Search for the cell housing the specified text and yield its [x, y] center coordinate. 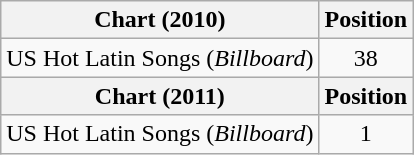
38 [366, 58]
Chart (2010) [160, 20]
Chart (2011) [160, 96]
1 [366, 134]
